Find where the given text appears and provide that cell's center as [X, Y] coordinate. 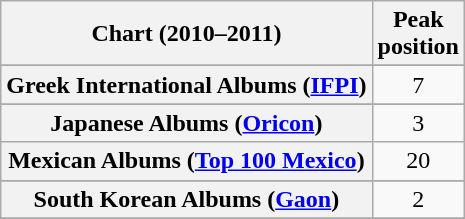
Japanese Albums (Oricon) [186, 123]
South Korean Albums (Gaon) [186, 199]
Greek International Albums (IFPI) [186, 85]
3 [418, 123]
Peakposition [418, 34]
Chart (2010–2011) [186, 34]
Mexican Albums (Top 100 Mexico) [186, 161]
20 [418, 161]
7 [418, 85]
2 [418, 199]
